Search for the cell housing the specified text and yield its [x, y] center coordinate. 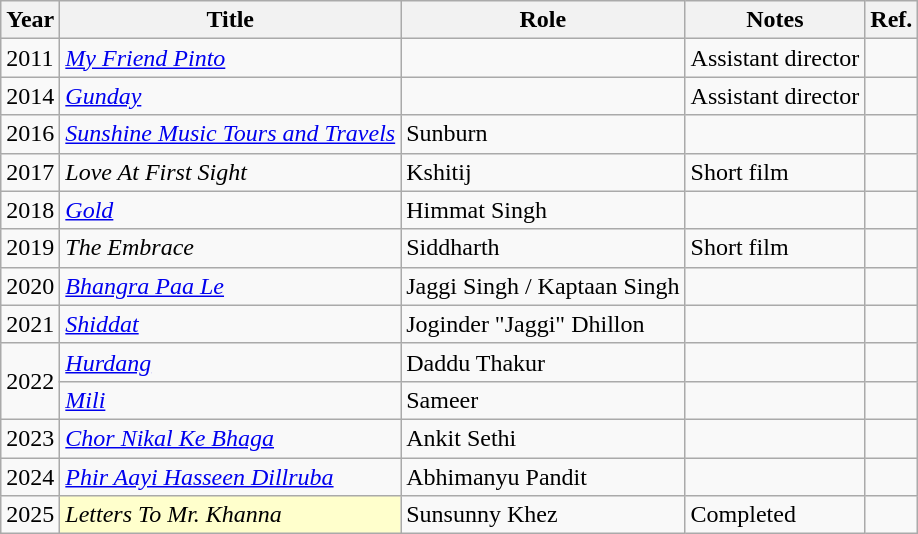
Gunday [230, 96]
Gold [230, 210]
2017 [30, 172]
2022 [30, 381]
The Embrace [230, 248]
Chor Nikal Ke Bhaga [230, 438]
Phir Aayi Hasseen Dillruba [230, 477]
Year [30, 20]
2020 [30, 286]
Letters To Mr. Khanna [230, 515]
Bhangra Paa Le [230, 286]
Jaggi Singh / Kaptaan Singh [543, 286]
Hurdang [230, 362]
2019 [30, 248]
Shiddat [230, 324]
Sunsunny Khez [543, 515]
2018 [30, 210]
2021 [30, 324]
2014 [30, 96]
Siddharth [543, 248]
My Friend Pinto [230, 58]
Sunburn [543, 134]
Notes [775, 20]
Joginder "Jaggi" Dhillon [543, 324]
Title [230, 20]
2025 [30, 515]
2023 [30, 438]
Sameer [543, 400]
Mili [230, 400]
Daddu Thakur [543, 362]
Abhimanyu Pandit [543, 477]
2011 [30, 58]
Completed [775, 515]
2024 [30, 477]
Ref. [892, 20]
2016 [30, 134]
Role [543, 20]
Ankit Sethi [543, 438]
Sunshine Music Tours and Travels [230, 134]
Himmat Singh [543, 210]
Kshitij [543, 172]
Love At First Sight [230, 172]
